Output the [X, Y] coordinate of the center of the cell containing the given text.  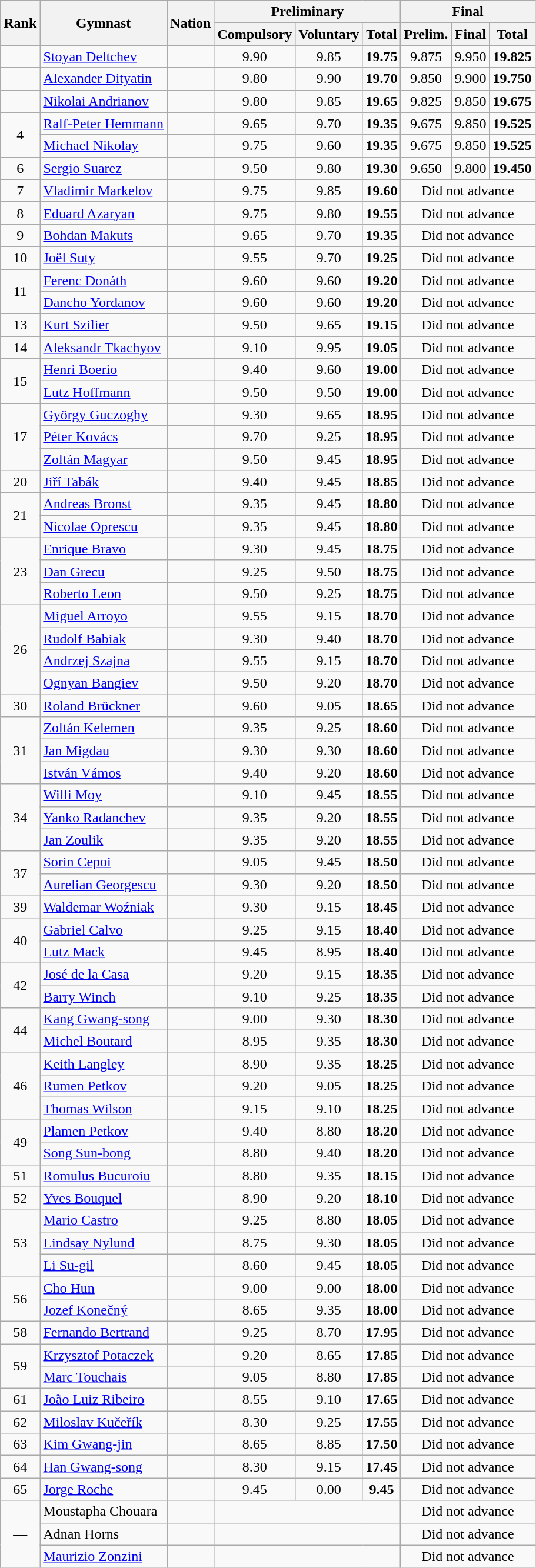
19.450 [512, 168]
39 [20, 907]
Waldemar Woźniak [104, 907]
8.75 [255, 1243]
19.25 [381, 258]
Han Gwang-song [104, 1467]
Rudolf Babiak [104, 638]
17.95 [381, 1332]
Stoyan Deltchev [104, 56]
Sorin Cepoi [104, 862]
Song Sun-bong [104, 1153]
18.65 [381, 706]
11 [20, 292]
Nicolae Oprescu [104, 526]
65 [20, 1489]
Henri Boerio [104, 370]
Marc Touchais [104, 1377]
Willi Moy [104, 795]
Ralf-Peter Hemmann [104, 124]
9.825 [426, 101]
Aurelian Georgescu [104, 885]
26 [20, 649]
0.00 [329, 1489]
19.05 [381, 348]
Sergio Suarez [104, 168]
8.85 [329, 1444]
7 [20, 191]
19.55 [381, 213]
Alexander Dityatin [104, 79]
Adnan Horns [104, 1534]
Miguel Arroyo [104, 616]
8.70 [329, 1332]
Yves Bouquel [104, 1198]
56 [20, 1299]
Fernando Bertrand [104, 1332]
17.65 [381, 1400]
17.55 [381, 1422]
Kurt Szilier [104, 325]
Romulus Bucuroiu [104, 1176]
49 [20, 1142]
34 [20, 818]
20 [20, 482]
Dancho Yordanov [104, 303]
Jiří Tabák [104, 482]
37 [20, 873]
19.15 [381, 325]
Jan Migdau [104, 750]
Gymnast [104, 23]
Ferenc Donáth [104, 281]
44 [20, 1030]
6 [20, 168]
17 [20, 437]
Cho Hun [104, 1287]
Bohdan Makuts [104, 235]
17.45 [381, 1467]
9 [20, 235]
9.650 [426, 168]
19.825 [512, 56]
Joël Suty [104, 258]
Jozef Konečný [104, 1310]
Prelim. [426, 34]
Kang Gwang-song [104, 1019]
José de la Casa [104, 974]
10 [20, 258]
Eduard Azaryan [104, 213]
Li Su-gil [104, 1265]
Vladimir Markelov [104, 191]
João Luiz Ribeiro [104, 1400]
Dan Grecu [104, 571]
Ognyan Bangiev [104, 683]
István Vámos [104, 773]
Rank [20, 23]
46 [20, 1086]
51 [20, 1176]
8.55 [255, 1400]
Roberto Leon [104, 593]
Lutz Mack [104, 952]
19.30 [381, 168]
30 [20, 706]
Barry Winch [104, 997]
9.950 [471, 56]
Kim Gwang-jin [104, 1444]
Keith Langley [104, 1064]
Zoltán Magyar [104, 459]
Rumen Petkov [104, 1086]
Lutz Hoffmann [104, 392]
Jan Zoulik [104, 840]
8.60 [255, 1265]
Jorge Roche [104, 1489]
Lindsay Nylund [104, 1243]
19.75 [381, 56]
19.70 [381, 79]
14 [20, 348]
31 [20, 750]
Nikolai Andrianov [104, 101]
15 [20, 381]
40 [20, 940]
Andreas Bronst [104, 504]
18.10 [381, 1198]
Gabriel Calvo [104, 929]
58 [20, 1332]
63 [20, 1444]
Preliminary [307, 12]
21 [20, 515]
Maurizio Zonzini [104, 1556]
19.675 [512, 101]
9.800 [471, 168]
Thomas Wilson [104, 1109]
Michel Boutard [104, 1042]
Krzysztof Potaczek [104, 1355]
53 [20, 1243]
59 [20, 1366]
Zoltán Kelemen [104, 728]
György Guczoghy [104, 415]
18.15 [381, 1176]
23 [20, 571]
18.85 [381, 482]
Voluntary [329, 34]
52 [20, 1198]
Michael Nikolay [104, 146]
Nation [191, 23]
Plamen Petkov [104, 1131]
Mario Castro [104, 1220]
8 [20, 213]
Yanko Radanchev [104, 818]
18.45 [381, 907]
19.65 [381, 101]
Péter Kovács [104, 437]
4 [20, 135]
Andrzej Szajna [104, 661]
Roland Brückner [104, 706]
Compulsory [255, 34]
9.95 [329, 348]
19.750 [512, 79]
Miloslav Kučeřík [104, 1422]
Moustapha Chouara [104, 1512]
Aleksandr Tkachyov [104, 348]
17.50 [381, 1444]
13 [20, 325]
42 [20, 985]
62 [20, 1422]
9.875 [426, 56]
61 [20, 1400]
— [20, 1534]
Enrique Bravo [104, 549]
19.60 [381, 191]
9.900 [471, 79]
64 [20, 1467]
